Search for the cell housing the specified text and yield its (X, Y) center coordinate. 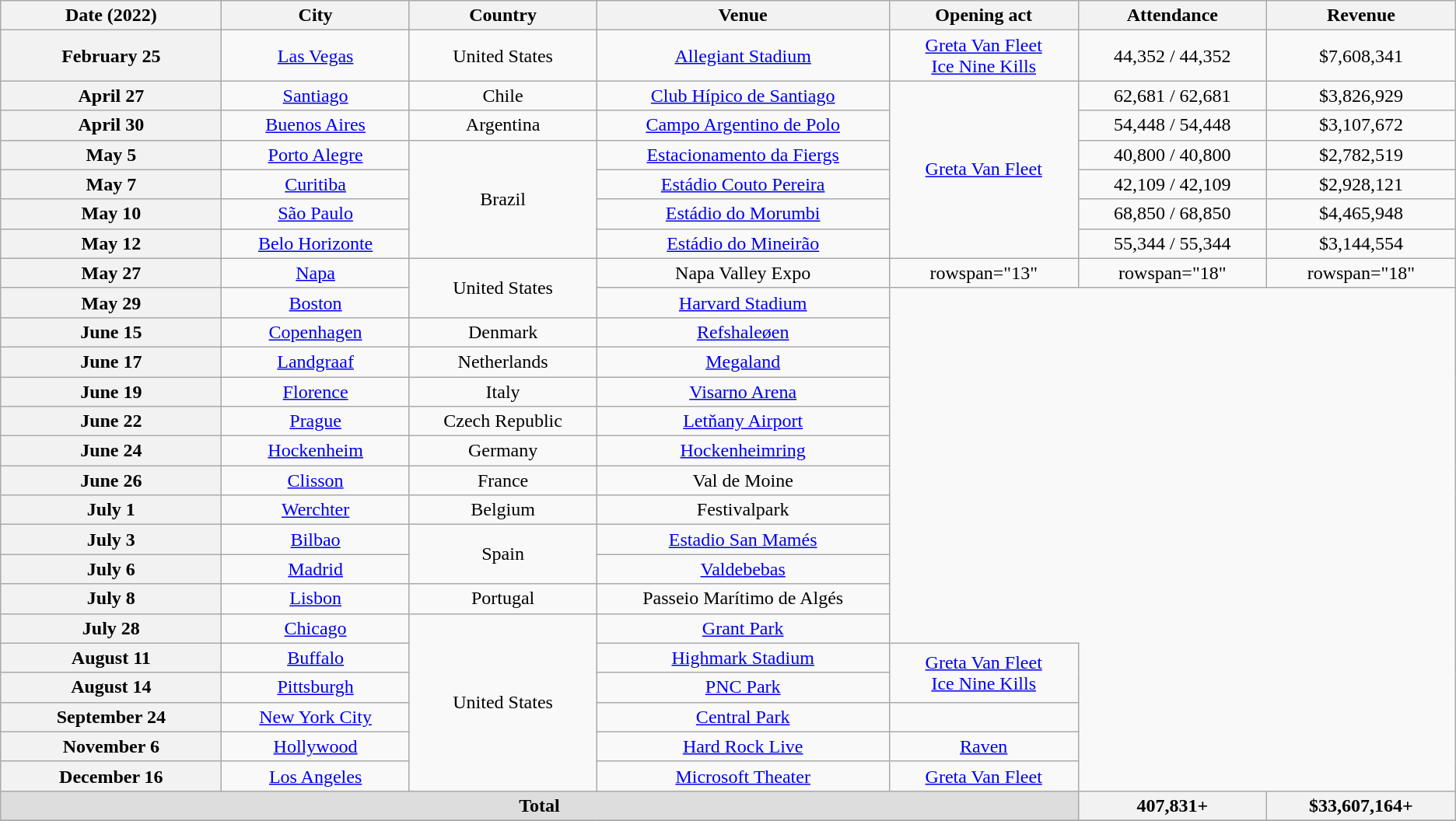
Estacionamento da Fiergs (743, 155)
Hard Rock Live (743, 746)
Allegiant Stadium (743, 56)
Copenhagen (316, 332)
July 28 (111, 628)
Grant Park (743, 628)
November 6 (111, 746)
Pittsburgh (316, 687)
Megaland (743, 362)
May 7 (111, 184)
February 25 (111, 56)
Buffalo (316, 658)
Hockenheimring (743, 451)
Denmark (502, 332)
Porto Alegre (316, 155)
68,850 / 68,850 (1173, 214)
France (502, 480)
Napa Valley Expo (743, 273)
PNC Park (743, 687)
Buenos Aires (316, 125)
Central Park (743, 717)
June 24 (111, 451)
Hollywood (316, 746)
Belo Horizonte (316, 243)
$2,782,519 (1361, 155)
Las Vegas (316, 56)
Hockenheim (316, 451)
Brazil (502, 199)
Raven (983, 746)
May 27 (111, 273)
Italy (502, 391)
62,681 / 62,681 (1173, 96)
54,448 / 54,448 (1173, 125)
Letňany Airport (743, 421)
Val de Moine (743, 480)
Florence (316, 391)
Argentina (502, 125)
Napa (316, 273)
July 3 (111, 540)
$3,144,554 (1361, 243)
July 8 (111, 599)
55,344 / 55,344 (1173, 243)
Country (502, 16)
Revenue (1361, 16)
Netherlands (502, 362)
Spain (502, 554)
44,352 / 44,352 (1173, 56)
Prague (316, 421)
$3,826,929 (1361, 96)
Estádio do Mineirão (743, 243)
Club Hípico de Santiago (743, 96)
Attendance (1173, 16)
May 5 (111, 155)
Total (540, 805)
Highmark Stadium (743, 658)
April 27 (111, 96)
São Paulo (316, 214)
$33,607,164+ (1361, 805)
Chile (502, 96)
July 6 (111, 569)
Estádio do Morumbi (743, 214)
June 17 (111, 362)
Festivalpark (743, 510)
Boston (316, 302)
Belgium (502, 510)
$4,465,948 (1361, 214)
Estádio Couto Pereira (743, 184)
$3,107,672 (1361, 125)
July 1 (111, 510)
Opening act (983, 16)
Refshaleøen (743, 332)
Landgraaf (316, 362)
$7,608,341 (1361, 56)
Werchter (316, 510)
City (316, 16)
May 29 (111, 302)
September 24 (111, 717)
Venue (743, 16)
April 30 (111, 125)
Microsoft Theater (743, 776)
August 14 (111, 687)
Estadio San Mamés (743, 540)
June 22 (111, 421)
407,831+ (1173, 805)
Visarno Arena (743, 391)
Czech Republic (502, 421)
$2,928,121 (1361, 184)
Date (2022) (111, 16)
Chicago (316, 628)
Harvard Stadium (743, 302)
Santiago (316, 96)
Campo Argentino de Polo (743, 125)
New York City (316, 717)
Madrid (316, 569)
June 26 (111, 480)
Clisson (316, 480)
Valdebebas (743, 569)
May 12 (111, 243)
August 11 (111, 658)
42,109 / 42,109 (1173, 184)
June 19 (111, 391)
40,800 / 40,800 (1173, 155)
Bilbao (316, 540)
rowspan="13" (983, 273)
May 10 (111, 214)
Germany (502, 451)
Los Angeles (316, 776)
Lisbon (316, 599)
June 15 (111, 332)
December 16 (111, 776)
Portugal (502, 599)
Passeio Marítimo de Algés (743, 599)
Curitiba (316, 184)
